Scan for the cell matching the given text and deliver its [X, Y] coordinate at center. 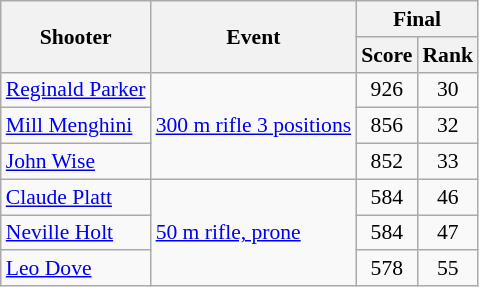
Event [254, 36]
Mill Menghini [76, 126]
856 [386, 126]
33 [448, 162]
926 [386, 90]
Score [386, 55]
30 [448, 90]
578 [386, 269]
55 [448, 269]
John Wise [76, 162]
47 [448, 233]
Neville Holt [76, 233]
Claude Platt [76, 197]
Rank [448, 55]
32 [448, 126]
Shooter [76, 36]
Reginald Parker [76, 90]
Leo Dove [76, 269]
46 [448, 197]
Final [417, 19]
50 m rifle, prone [254, 232]
852 [386, 162]
300 m rifle 3 positions [254, 126]
